From the cell containing the given text, extract its center point as (X, Y) coordinate. 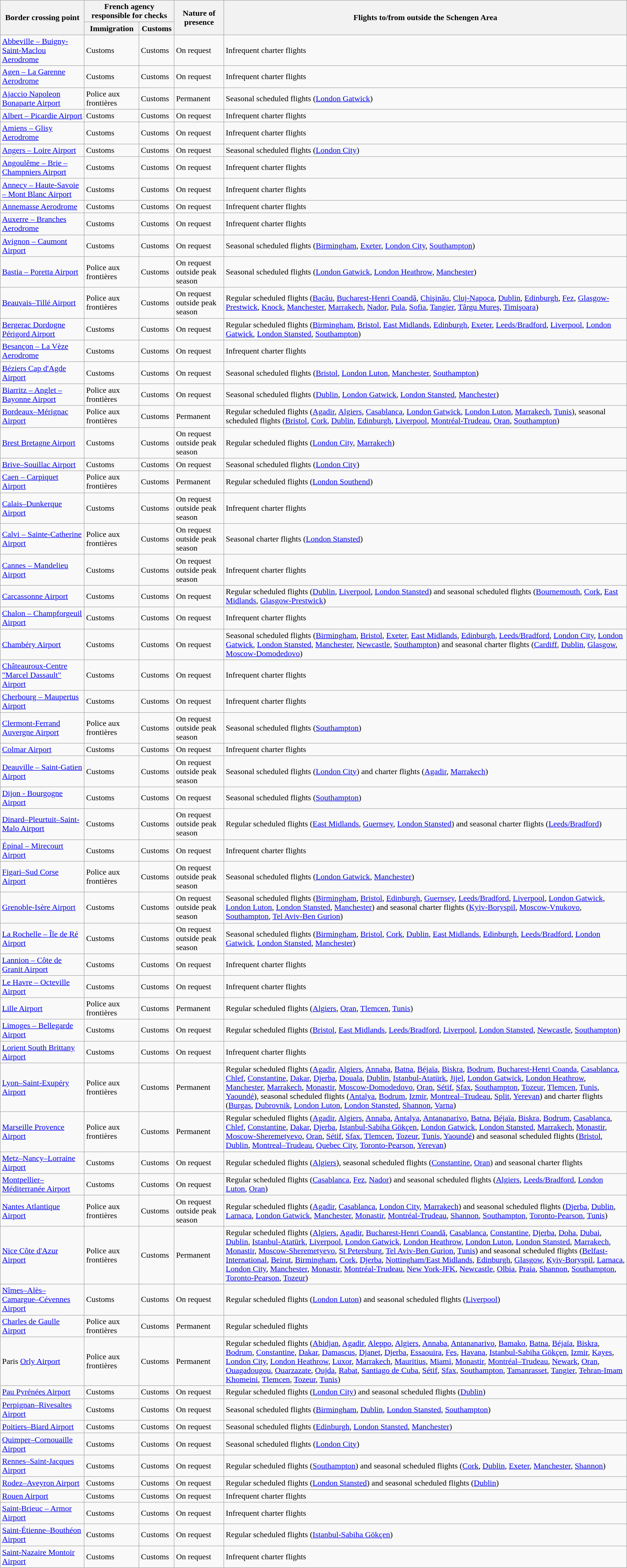
Regular scheduled flights (Southampton) and seasonal scheduled flights (Cork, Dublin, Exeter, Manchester, Shannon) (425, 1466)
La Rochelle – Île de Ré Airport (42, 938)
Seasonal scheduled flights (Edinburgh, London Stansted, Manchester) (425, 1427)
Pau Pyrénées Airport (42, 1392)
Nature of presence (199, 17)
Montpellier–Méditerranée Airport (42, 1184)
Saint-Nazaire Montoir Airport (42, 1557)
Calais–Dunkerque Airport (42, 508)
Bergerac Dordogne Périgord Airport (42, 329)
Le Havre – Octeville Airport (42, 987)
Colmar Airport (42, 750)
Paris Orly Airport (42, 1361)
Charles de Gaulle Airport (42, 1326)
Regular scheduled flights (Dublin, Liverpool, London Stansted) and seasonal scheduled flights (Bournemouth, Cork, East Midlands, Glasgow-Prestwick) (425, 596)
Seasonal scheduled flights (Bristol, London Luton, Manchester, Southampton) (425, 373)
Dijon - Bourgogne Airport (42, 798)
Regular scheduled flights (Algiers, Oran, Tlemcen, Tunis) (425, 1008)
Flights to/from outside the Schengen Area (425, 17)
Angers – Loire Airport (42, 150)
Besançon – La Vèze Aerodrome (42, 351)
Auxerre – Branches Aerodrome (42, 224)
Chalon – Champforgeuil Airport (42, 618)
Bastia – Poretta Airport (42, 272)
Nîmes–Alès–Camargue–Cévennes Airport (42, 1300)
Marseille Provence Airport (42, 1132)
Figari–Sud Corse Airport (42, 877)
Chambéry Airport (42, 644)
Brive–Souillac Airport (42, 464)
Biarritz – Anglet – Bayonne Airport (42, 395)
Seasonal scheduled flights (Birmingham, Exeter, London City, Southampton) (425, 245)
Grenoble-Isère Airport (42, 907)
Dinard–Pleurtuit–Saint-Malo Airport (42, 824)
Seasonal scheduled flights (London Gatwick) (425, 99)
Deauville – Saint-Gatien Airport (42, 771)
Border crossing point (42, 17)
Béziers Cap d'Agde Airport (42, 373)
Ajaccio Napoleon Bonaparte Airport (42, 99)
Cannes – Mandelieu Airport (42, 570)
Lannion – Côte de Granit Airport (42, 964)
French agency responsible for checks (129, 11)
Épinal – Mirecourt Airport (42, 851)
Metz–Nancy–Lorraine Airport (42, 1163)
Quimper–Cornouaille Airport (42, 1444)
Regular scheduled flights (London Southend) (425, 482)
Saint-Étienne–Bouthéon Airport (42, 1535)
Regular scheduled flights (425, 1326)
Lille Airport (42, 1008)
Seasonal charter flights (London Stansted) (425, 539)
Bordeaux–Mérignac Airport (42, 416)
Immigration (112, 28)
Rouen Airport (42, 1496)
Seasonal scheduled flights (London City) and charter flights (Agadir, Marrakech) (425, 771)
Perpignan–Rivesaltes Airport (42, 1409)
Rennes–Saint-Jacques Airport (42, 1466)
Seasonal scheduled flights (London Gatwick, Manchester) (425, 877)
Clermont-Ferrand Auvergne Airport (42, 728)
Amiens – Glisy Aerodrome (42, 133)
Regular scheduled flights (London City, Marrakech) (425, 443)
Seasonal scheduled flights (Birmingham, Dublin, London Stansted, Southampton) (425, 1409)
Regular scheduled flights (Istanbul-Sabiha Gökçen) (425, 1535)
Annecy – Haute-Savoie – Mont Blanc Airport (42, 189)
Regular scheduled flights (London Luton) and seasonal scheduled flights (Liverpool) (425, 1300)
Châteauroux-Centre "Marcel Dassault" Airport (42, 675)
Seasonal scheduled flights (London Gatwick, London Heathrow, Manchester) (425, 272)
Calvi – Sainte-Catherine Airport (42, 539)
Regular scheduled flights (London Stansted) and seasonal scheduled flights (Dublin) (425, 1483)
Saint-Brieuc – Armor Airport (42, 1513)
Brest Bretagne Airport (42, 443)
Agen – La Garenne Aerodrome (42, 76)
Annemasse Aerodrome (42, 206)
Regular scheduled flights (London City) and seasonal scheduled flights (Dublin) (425, 1392)
Regular scheduled flights (Casablanca, Fez, Nador) and seasonal scheduled flights (Algiers, Leeds/Bradford, London Luton, Oran) (425, 1184)
Lyon–Saint-Exupéry Airport (42, 1087)
Nantes Atlantique Airport (42, 1211)
Nice Côte d'Azur Airport (42, 1255)
Cherbourg – Maupertus Airport (42, 702)
Avignon – Caumont Airport (42, 245)
Poitiers–Biard Airport (42, 1427)
Albert – Picardie Airport (42, 116)
Carcassonne Airport (42, 596)
Regular scheduled flights (Algiers), seasonal scheduled flights (Constantine, Oran) and seasonal charter flights (425, 1163)
Abbeville – Buigny-Saint-Maclou Aerodrome (42, 50)
Caen – Carpiquet Airport (42, 482)
Angoulême – Brie – Champniers Airport (42, 168)
Regular scheduled flights (East Midlands, Guernsey, London Stansted) and seasonal charter flights (Leeds/Bradford) (425, 824)
Beauvais–Tillé Airport (42, 303)
Limoges – Bellegarde Airport (42, 1030)
Seasonal scheduled flights (Birmingham, Bristol, Cork, Dublin, East Midlands, Edinburgh, Leeds/Bradford, London Gatwick, London Stansted, Manchester) (425, 938)
Rodez–Aveyron Airport (42, 1483)
Lorient South Brittany Airport (42, 1052)
Regular scheduled flights (Bristol, East Midlands, Leeds/Bradford, Liverpool, London Stansted, Newcastle, Southampton) (425, 1030)
Seasonal scheduled flights (Dublin, London Gatwick, London Stansted, Manchester) (425, 395)
